Capture the cell that displays the provided text and extract its (x, y) central coordinate. 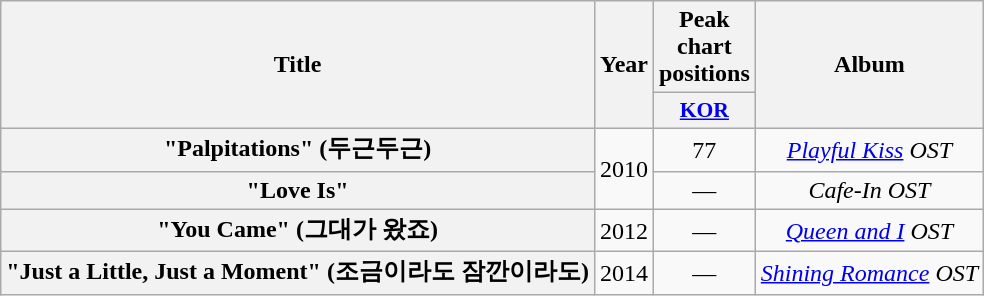
Shining Romance OST (869, 274)
Cafe-In OST (869, 190)
"Palpitations" (두근두근) (298, 150)
Title (298, 65)
"You Came" (그대가 왔죠) (298, 230)
Year (624, 65)
Queen and I OST (869, 230)
KOR (704, 111)
2012 (624, 230)
2014 (624, 274)
Album (869, 65)
2010 (624, 168)
"Just a Little, Just a Moment" (조금이라도 잠깐이라도) (298, 274)
"Love Is" (298, 190)
Peak chart positions (704, 47)
77 (704, 150)
Playful Kiss OST (869, 150)
